Capture the cell that displays the provided text and extract its (x, y) central coordinate. 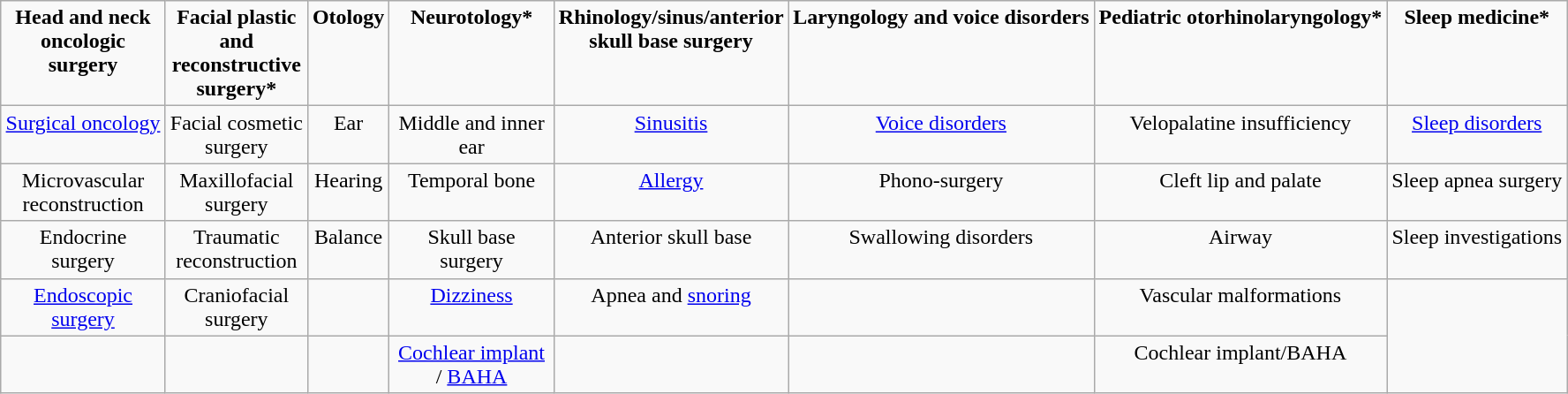
Microvascularreconstruction (83, 193)
Sleep apnea surgery (1477, 193)
Sinusitis (671, 134)
Pediatric otorhinolaryngology* (1240, 53)
Endoscopic surgery (83, 307)
Sleep disorders (1477, 134)
Facial plastic and reconstructive surgery* (237, 53)
Cleft lip and palate (1240, 193)
Middle and inner ear (471, 134)
Apnea and snoring (671, 307)
Dizziness (471, 307)
Otology (348, 53)
Sleep medicine* (1477, 53)
Laryngology and voice disorders (941, 53)
Swallowing disorders (941, 249)
Skull base surgery (471, 249)
Allergy (671, 193)
Surgical oncology (83, 134)
Hearing (348, 193)
Ear (348, 134)
Balance (348, 249)
Endocrine surgery (83, 249)
Cochlear implant / BAHA (471, 364)
Voice disorders (941, 134)
Temporal bone (471, 193)
Vascular malformations (1240, 307)
Traumatic reconstruction (237, 249)
Anterior skull base (671, 249)
Phono-surgery (941, 193)
Facial cosmetic surgery (237, 134)
Airway (1240, 249)
Rhinology/sinus/anterior skull base surgery (671, 53)
Head and neck oncologic surgery (83, 53)
Neurotology* (471, 53)
Velopalatine insufficiency (1240, 134)
Cochlear implant/BAHA (1240, 364)
Sleep investigations (1477, 249)
Maxillofacial surgery (237, 193)
Craniofacial surgery (237, 307)
